Determine the (X, Y) coordinate at the center of the cell enclosing the given text.  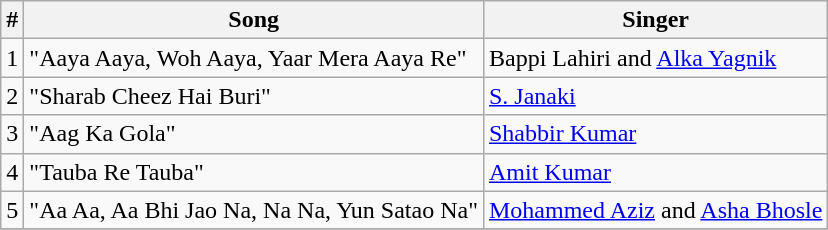
4 (12, 172)
5 (12, 210)
S. Janaki (655, 96)
# (12, 20)
Shabbir Kumar (655, 134)
Bappi Lahiri and Alka Yagnik (655, 58)
2 (12, 96)
Amit Kumar (655, 172)
1 (12, 58)
Song (254, 20)
"Aag Ka Gola" (254, 134)
"Tauba Re Tauba" (254, 172)
Mohammed Aziz and Asha Bhosle (655, 210)
"Aaya Aaya, Woh Aaya, Yaar Mera Aaya Re" (254, 58)
Singer (655, 20)
"Sharab Cheez Hai Buri" (254, 96)
"Aa Aa, Aa Bhi Jao Na, Na Na, Yun Satao Na" (254, 210)
3 (12, 134)
